Search for the cell housing the specified text and yield its (X, Y) center coordinate. 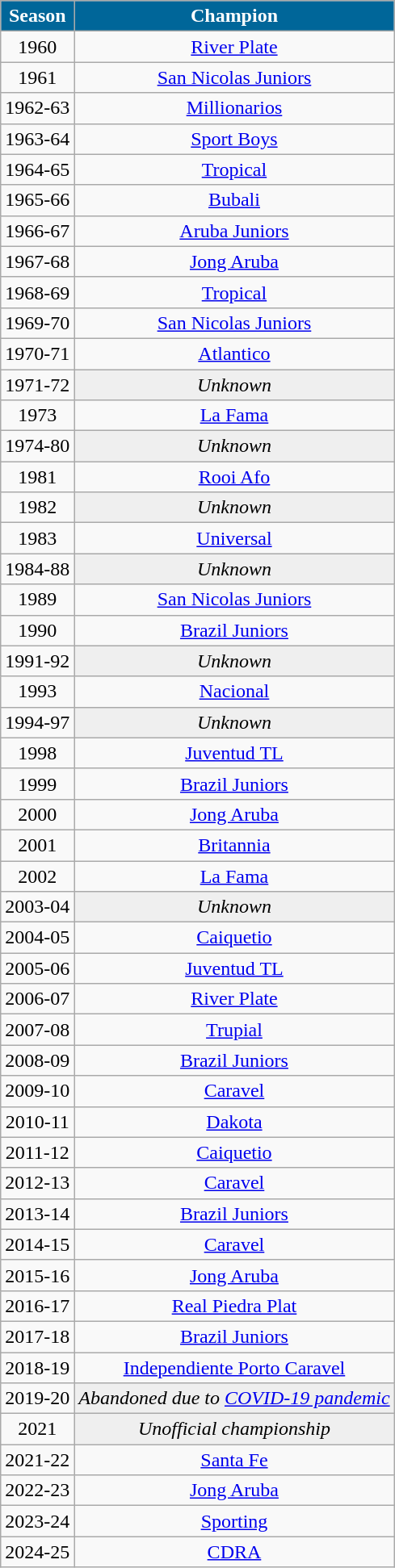
2007-08 (37, 1030)
1998 (37, 753)
Champion (234, 16)
1965-66 (37, 200)
2006-07 (37, 999)
Universal (234, 538)
1963-64 (37, 139)
2021-22 (37, 1460)
2023-24 (37, 1521)
2009-10 (37, 1091)
2012-13 (37, 1183)
2015-16 (37, 1275)
1984-88 (37, 569)
2001 (37, 845)
1966-67 (37, 231)
1961 (37, 77)
Real Piedra Plat (234, 1306)
Independiente Porto Caravel (234, 1368)
2000 (37, 814)
1970-71 (37, 353)
Dakota (234, 1122)
Unofficial championship (234, 1429)
2010-11 (37, 1122)
1969-70 (37, 323)
2019-20 (37, 1399)
2024-25 (37, 1552)
2005-06 (37, 968)
2013-14 (37, 1214)
1967-68 (37, 261)
Season (37, 16)
2014-15 (37, 1244)
Trupial (234, 1030)
Atlantico (234, 353)
1964-65 (37, 169)
2002 (37, 876)
1990 (37, 630)
2008-09 (37, 1060)
2004-05 (37, 938)
Millionarios (234, 108)
1960 (37, 47)
2021 (37, 1429)
Sporting (234, 1521)
Sport Boys (234, 139)
1971-72 (37, 385)
1968-69 (37, 292)
1962-63 (37, 108)
Aruba Juniors (234, 231)
1991-92 (37, 661)
Nacional (234, 692)
2003-04 (37, 907)
1994-97 (37, 722)
CDRA (234, 1552)
1973 (37, 416)
1982 (37, 508)
1983 (37, 538)
Santa Fe (234, 1460)
2018-19 (37, 1368)
1993 (37, 692)
Bubali (234, 200)
Britannia (234, 845)
1974-80 (37, 446)
1989 (37, 600)
2011-12 (37, 1152)
2016-17 (37, 1306)
2022-23 (37, 1491)
1999 (37, 784)
2017-18 (37, 1336)
Rooi Afo (234, 477)
1981 (37, 477)
Abandoned due to COVID-19 pandemic (234, 1399)
